From the cell containing the given text, extract its center point as [x, y] coordinate. 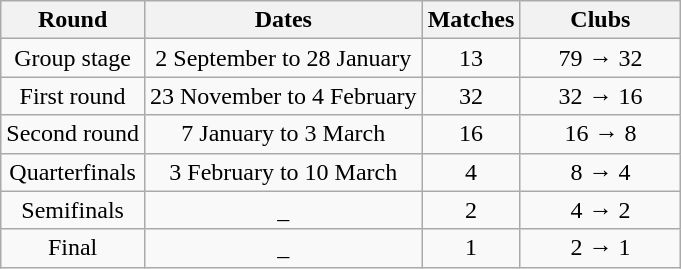
79 → 32 [600, 58]
16 → 8 [600, 134]
7 January to 3 March [283, 134]
4 [471, 172]
Second round [73, 134]
Round [73, 20]
2 → 1 [600, 248]
2 September to 28 January [283, 58]
2 [471, 210]
Semifinals [73, 210]
Matches [471, 20]
First round [73, 96]
23 November to 4 February [283, 96]
13 [471, 58]
32 → 16 [600, 96]
1 [471, 248]
Final [73, 248]
16 [471, 134]
Dates [283, 20]
Quarterfinals [73, 172]
32 [471, 96]
4 → 2 [600, 210]
8 → 4 [600, 172]
Group stage [73, 58]
3 February to 10 March [283, 172]
Clubs [600, 20]
